Identify which cell holds the provided text, then report its (x, y) central coordinate. 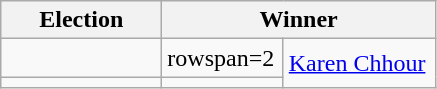
Karen Chhour (359, 64)
Election (82, 20)
Winner (299, 20)
rowspan=2 (222, 58)
